Provide the (x, y) coordinate of the cell's center where the given text is located.  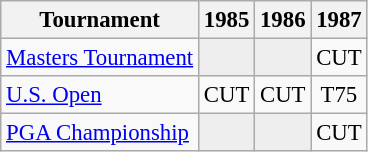
1985 (227, 20)
U.S. Open (100, 95)
1987 (339, 20)
T75 (339, 95)
Tournament (100, 20)
PGA Championship (100, 133)
1986 (283, 20)
Masters Tournament (100, 58)
